Extract the (x, y) coordinate from the center of the cell holding the provided text.  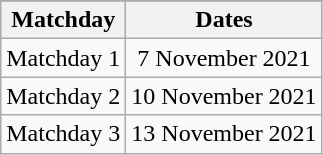
Matchday 2 (64, 96)
Matchday (64, 20)
7 November 2021 (224, 58)
Dates (224, 20)
10 November 2021 (224, 96)
Matchday 1 (64, 58)
Matchday 3 (64, 134)
13 November 2021 (224, 134)
